Output the [X, Y] coordinate of the center of the cell containing the given text.  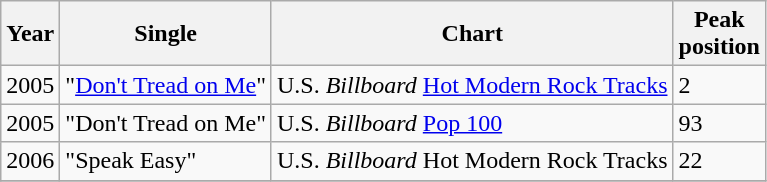
Single [166, 34]
2 [719, 85]
Year [30, 34]
Peakposition [719, 34]
22 [719, 161]
2006 [30, 161]
"Speak Easy" [166, 161]
U.S. Billboard Pop 100 [472, 123]
Chart [472, 34]
93 [719, 123]
